From the cell containing the given text, extract its center point as [X, Y] coordinate. 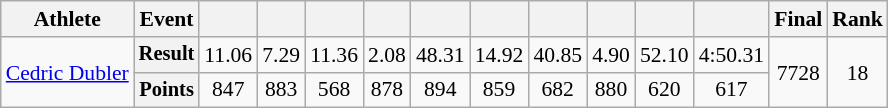
Points [167, 90]
7728 [798, 72]
40.85 [558, 55]
Cedric Dubler [68, 72]
Result [167, 55]
568 [334, 90]
4.90 [611, 55]
52.10 [664, 55]
11.36 [334, 55]
620 [664, 90]
Athlete [68, 19]
11.06 [228, 55]
617 [732, 90]
18 [858, 72]
48.31 [440, 55]
Final [798, 19]
878 [387, 90]
2.08 [387, 55]
4:50.31 [732, 55]
Event [167, 19]
7.29 [281, 55]
Rank [858, 19]
880 [611, 90]
894 [440, 90]
14.92 [500, 55]
682 [558, 90]
859 [500, 90]
847 [228, 90]
883 [281, 90]
